For the text-containing cell, return its midpoint in [X, Y] coordinate format. 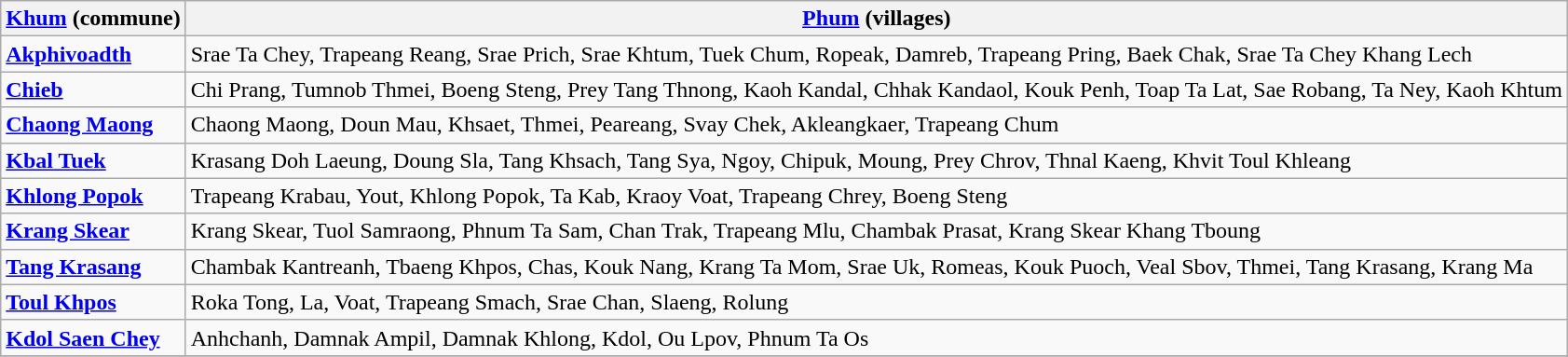
Kbal Tuek [93, 160]
Chi Prang, Tumnob Thmei, Boeng Steng, Prey Tang Thnong, Kaoh Kandal, Chhak Kandaol, Kouk Penh, Toap Ta Lat, Sae Robang, Ta Ney, Kaoh Khtum [876, 89]
Toul Khpos [93, 302]
Krasang Doh Laeung, Doung Sla, Tang Khsach, Tang Sya, Ngoy, Chipuk, Moung, Prey Chrov, Thnal Kaeng, Khvit Toul Khleang [876, 160]
Anhchanh, Damnak Ampil, Damnak Khlong, Kdol, Ou Lpov, Phnum Ta Os [876, 337]
Trapeang Krabau, Yout, Khlong Popok, Ta Kab, Kraoy Voat, Trapeang Chrey, Boeng Steng [876, 196]
Chaong Maong, Doun Mau, Khsaet, Thmei, Peareang, Svay Chek, Akleangkaer, Trapeang Chum [876, 125]
Krang Skear, Tuol Samraong, Phnum Ta Sam, Chan Trak, Trapeang Mlu, Chambak Prasat, Krang Skear Khang Tboung [876, 231]
Roka Tong, La, Voat, Trapeang Smach, Srae Chan, Slaeng, Rolung [876, 302]
Krang Skear [93, 231]
Kdol Saen Chey [93, 337]
Srae Ta Chey, Trapeang Reang, Srae Prich, Srae Khtum, Tuek Chum, Ropeak, Damreb, Trapeang Pring, Baek Chak, Srae Ta Chey Khang Lech [876, 54]
Phum (villages) [876, 19]
Chieb [93, 89]
Khlong Popok [93, 196]
Tang Krasang [93, 267]
Akphivoadth [93, 54]
Chaong Maong [93, 125]
Chambak Kantreanh, Tbaeng Khpos, Chas, Kouk Nang, Krang Ta Mom, Srae Uk, Romeas, Kouk Puoch, Veal Sbov, Thmei, Tang Krasang, Krang Ma [876, 267]
Khum (commune) [93, 19]
